Extract the [X, Y] coordinate from the center of the cell holding the provided text.  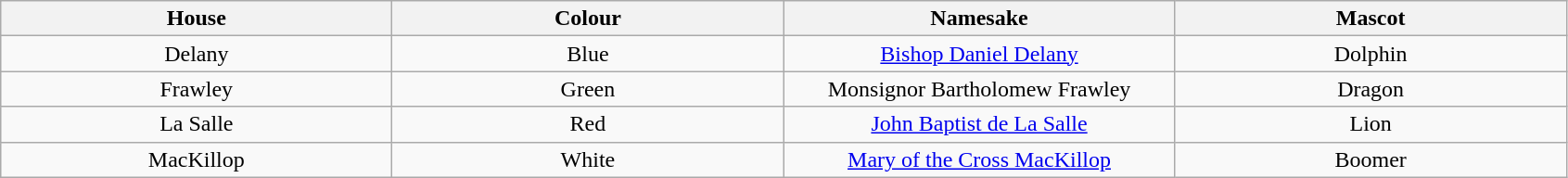
Green [588, 89]
Dolphin [1370, 54]
Bishop Daniel Delany [979, 54]
White [588, 159]
Blue [588, 54]
Namesake [979, 19]
Boomer [1370, 159]
Red [588, 124]
Dragon [1370, 89]
House [197, 19]
MacKillop [197, 159]
Delany [197, 54]
Frawley [197, 89]
Lion [1370, 124]
La Salle [197, 124]
Mascot [1370, 19]
Monsignor Bartholomew Frawley [979, 89]
Mary of the Cross MacKillop [979, 159]
Colour [588, 19]
John Baptist de La Salle [979, 124]
